Capture the cell that displays the provided text and extract its [x, y] central coordinate. 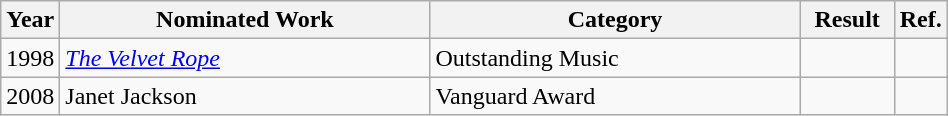
Ref. [920, 20]
Result [847, 20]
Outstanding Music [615, 58]
1998 [30, 58]
Nominated Work [245, 20]
Vanguard Award [615, 96]
The Velvet Rope [245, 58]
Year [30, 20]
2008 [30, 96]
Category [615, 20]
Janet Jackson [245, 96]
